Locate the cell with the specified text and output its (X, Y) center coordinate. 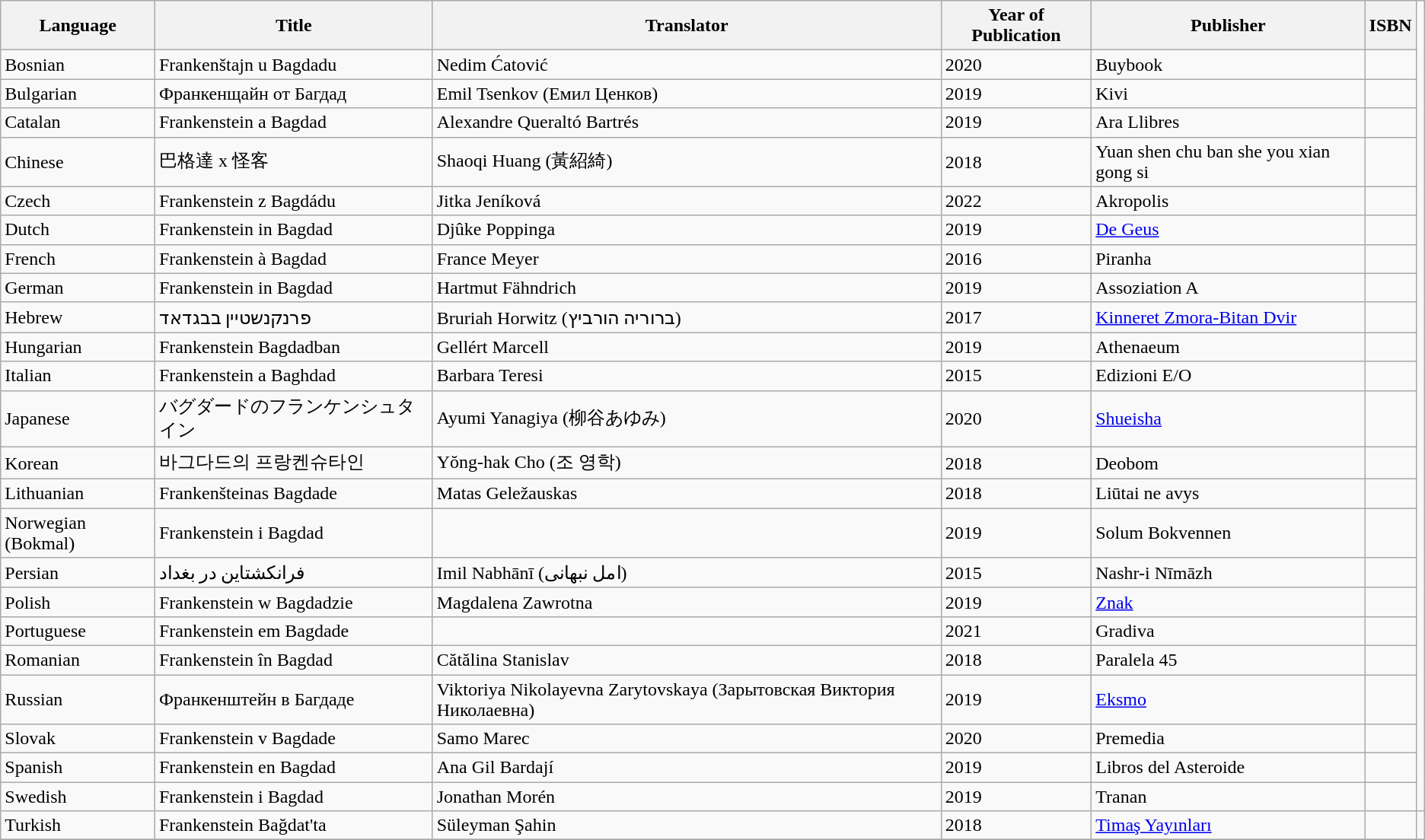
Dutch (78, 230)
פרנקנשטיין בבגדאד (294, 317)
Portuguese (78, 631)
Athenaeum (1229, 347)
Magdalena Zawrotna (687, 602)
Premedia (1229, 739)
Akropolis (1229, 201)
Barbara Teresi (687, 376)
Jonathan Morén (687, 797)
France Meyer (687, 259)
Catalan (78, 123)
Samo Marec (687, 739)
Frankenstein a Bagdad (294, 123)
Publisher (1229, 26)
Frankenstein a Baghdad (294, 376)
Polish (78, 602)
Франкенштейн в Багдаде (294, 698)
2016 (1015, 259)
Italian (78, 376)
2021 (1015, 631)
Frankenstein à Bagdad (294, 259)
Language (78, 26)
Frankenstein Bagdadban (294, 347)
Kinneret Zmora-Bitan Dvir (1229, 317)
Year of Publication (1015, 26)
Frankenstein w Bagdadzie (294, 602)
De Geus (1229, 230)
Bosnian (78, 65)
Hebrew (78, 317)
Djûke Poppinga (687, 230)
Frankenstein Bağdat'ta (294, 826)
Libros del Asteroide (1229, 768)
Ayumi Yanagiya (柳谷あゆみ) (687, 418)
Timaş Yayınları (1229, 826)
Spanish (78, 768)
Hartmut Fähndrich (687, 288)
Nashr-i Nīmāzh (1229, 573)
Turkish (78, 826)
Bruriah Horwitz (ברוריה הורביץ) (687, 317)
Piranha (1229, 259)
ISBN (1390, 26)
Translator (687, 26)
Shaoqi Huang (黃紹綺) (687, 161)
Франкенщайн от Багдад (294, 94)
Bulgarian (78, 94)
Matas Geležauskas (687, 494)
2022 (1015, 201)
Imil Nabhānī (امل نبهانى) (687, 573)
Süleyman Şahin (687, 826)
Kivi (1229, 94)
Czech (78, 201)
Nedim Ćatović (687, 65)
Persian (78, 573)
Frankenstein em Bagdade (294, 631)
Korean (78, 463)
Ara Llibres (1229, 123)
Yuan shen chu ban she you xian gong si (1229, 161)
Tranan (1229, 797)
Edizioni E/O (1229, 376)
Frankenstein en Bagdad (294, 768)
Frankenšteinas Bagdade (294, 494)
Paralela 45 (1229, 660)
Shueisha (1229, 418)
Liūtai ne avys (1229, 494)
Gellért Marcell (687, 347)
Jitka Jeníková (687, 201)
バグダードのフランケンシュタイン (294, 418)
Deobom (1229, 463)
Norwegian (Bokmal) (78, 533)
Russian (78, 698)
Frankenstein z Bagdádu (294, 201)
Lithuanian (78, 494)
Emil Tsenkov (Емил Ценков) (687, 94)
Ana Gil Bardají (687, 768)
巴格達 x 怪客 (294, 161)
Cătălina Stanislav (687, 660)
Romanian (78, 660)
Swedish (78, 797)
Znak (1229, 602)
Chinese (78, 161)
Title (294, 26)
Yŏng-hak Cho (조 영학) (687, 463)
Viktoriya Nikolayevna Zarytovskaya (Зарытовская Виктория Николаевна) (687, 698)
바그다드의 프랑켄슈타인 (294, 463)
Frankenštajn u Bagdadu (294, 65)
Solum Bokvennen (1229, 533)
Buybook (1229, 65)
Hungarian (78, 347)
Frankenstein v Bagdade (294, 739)
Slovak (78, 739)
2017 (1015, 317)
Eksmo (1229, 698)
Gradiva (1229, 631)
Alexandre Queraltó Bartrés (687, 123)
French (78, 259)
Japanese (78, 418)
Assoziation A (1229, 288)
German (78, 288)
Frankenstein în Bagdad (294, 660)
فرانكشتاين در بغداد (294, 573)
